Return (X, Y) of the center of cell containing provided text 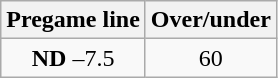
60 (210, 58)
Pregame line (74, 20)
Over/under (210, 20)
ND –7.5 (74, 58)
